Return the (x, y) coordinate for the center point of the cell that contains the specified text.  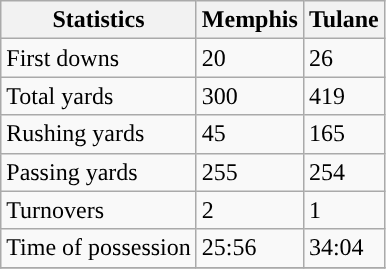
26 (344, 58)
34:04 (344, 248)
Time of possession (99, 248)
First downs (99, 58)
255 (250, 172)
254 (344, 172)
165 (344, 134)
45 (250, 134)
Memphis (250, 20)
Passing yards (99, 172)
419 (344, 96)
20 (250, 58)
Statistics (99, 20)
Tulane (344, 20)
300 (250, 96)
25:56 (250, 248)
2 (250, 210)
Rushing yards (99, 134)
1 (344, 210)
Turnovers (99, 210)
Total yards (99, 96)
